Return the [X, Y] coordinate for the center point of the cell that contains the specified text.  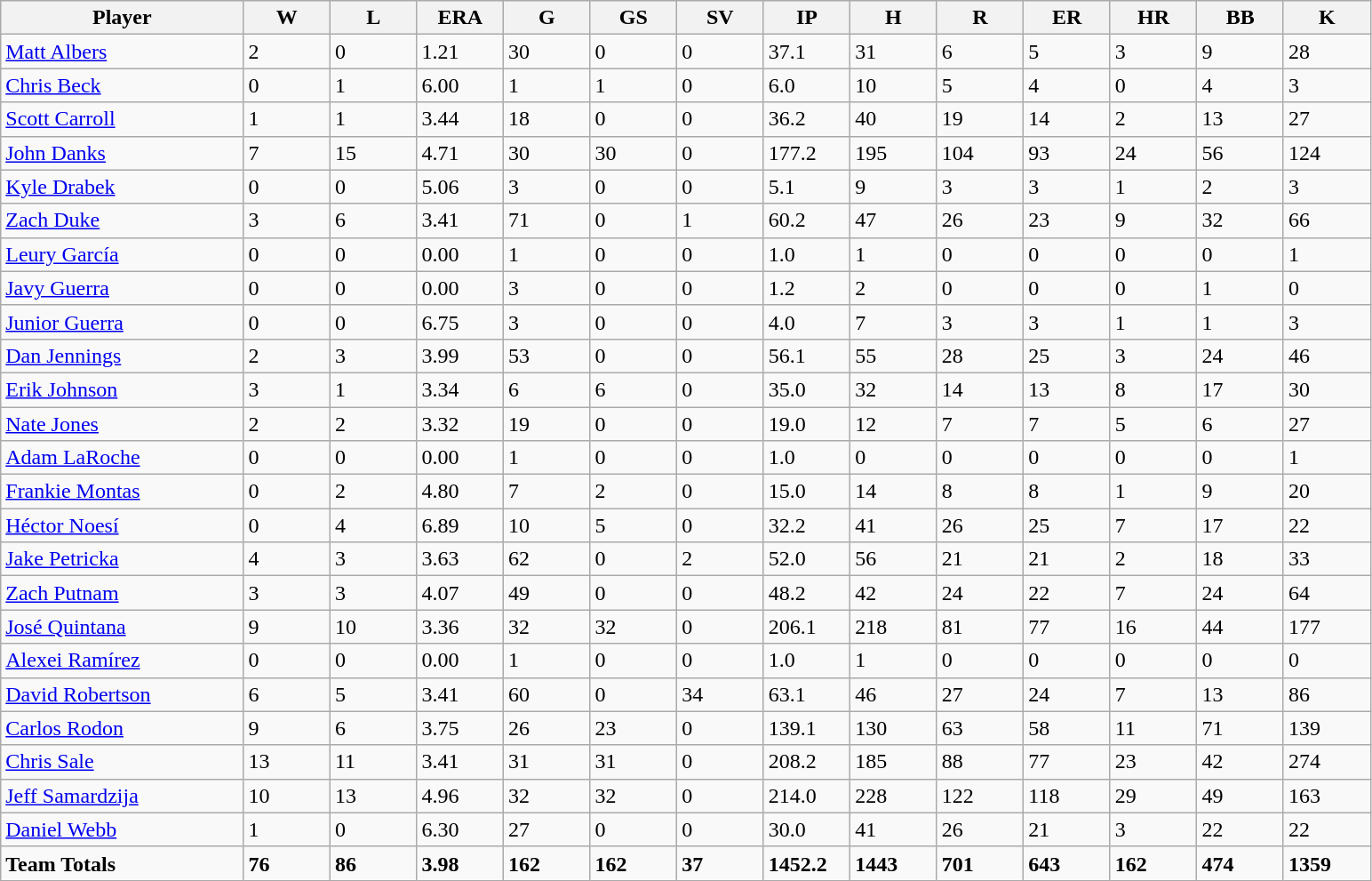
5.1 [807, 187]
47 [894, 220]
José Quintana [123, 627]
1.2 [807, 288]
139.1 [807, 728]
Erik Johnson [123, 389]
6.30 [460, 829]
3.98 [460, 863]
40 [894, 119]
1443 [894, 863]
L [373, 18]
15 [373, 153]
Chris Beck [123, 85]
124 [1327, 153]
63 [980, 728]
4.07 [460, 593]
29 [1153, 796]
4.96 [460, 796]
130 [894, 728]
33 [1327, 559]
Scott Carroll [123, 119]
93 [1067, 153]
Chris Sale [123, 762]
76 [287, 863]
15.0 [807, 492]
6.75 [460, 322]
Javy Guerra [123, 288]
Kyle Drabek [123, 187]
214.0 [807, 796]
474 [1240, 863]
88 [980, 762]
Leury García [123, 254]
81 [980, 627]
52.0 [807, 559]
BB [1240, 18]
3.63 [460, 559]
3.36 [460, 627]
6.89 [460, 525]
16 [1153, 627]
177.2 [807, 153]
Frankie Montas [123, 492]
4.0 [807, 322]
53 [547, 356]
36.2 [807, 119]
55 [894, 356]
37 [721, 863]
Zach Putnam [123, 593]
104 [980, 153]
Matt Albers [123, 52]
63.1 [807, 694]
4.80 [460, 492]
Dan Jennings [123, 356]
20 [1327, 492]
35.0 [807, 389]
19.0 [807, 424]
Jake Petricka [123, 559]
Junior Guerra [123, 322]
Nate Jones [123, 424]
4.71 [460, 153]
Daniel Webb [123, 829]
W [287, 18]
218 [894, 627]
R [980, 18]
643 [1067, 863]
30.0 [807, 829]
3.99 [460, 356]
Zach Duke [123, 220]
Héctor Noesí [123, 525]
5.06 [460, 187]
Adam LaRoche [123, 458]
177 [1327, 627]
SV [721, 18]
ERA [460, 18]
228 [894, 796]
66 [1327, 220]
56.1 [807, 356]
6.0 [807, 85]
IP [807, 18]
163 [1327, 796]
139 [1327, 728]
G [547, 18]
32.2 [807, 525]
37.1 [807, 52]
K [1327, 18]
1.21 [460, 52]
Team Totals [123, 863]
195 [894, 153]
12 [894, 424]
60 [547, 694]
701 [980, 863]
Player [123, 18]
48.2 [807, 593]
Jeff Samardzija [123, 796]
62 [547, 559]
6.00 [460, 85]
3.44 [460, 119]
Alexei Ramírez [123, 661]
3.34 [460, 389]
John Danks [123, 153]
208.2 [807, 762]
206.1 [807, 627]
1359 [1327, 863]
34 [721, 694]
185 [894, 762]
44 [1240, 627]
H [894, 18]
GS [634, 18]
60.2 [807, 220]
3.75 [460, 728]
58 [1067, 728]
David Robertson [123, 694]
ER [1067, 18]
64 [1327, 593]
1452.2 [807, 863]
274 [1327, 762]
3.32 [460, 424]
118 [1067, 796]
122 [980, 796]
Carlos Rodon [123, 728]
HR [1153, 18]
